From the cell containing the given text, extract its center point as [X, Y] coordinate. 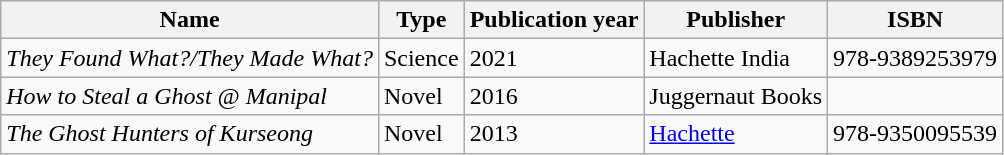
ISBN [916, 20]
978-9350095539 [916, 134]
Publication year [554, 20]
Hachette [736, 134]
2021 [554, 58]
2016 [554, 96]
They Found What?/They Made What? [190, 58]
Publisher [736, 20]
The Ghost Hunters of Kurseong [190, 134]
Hachette India [736, 58]
Juggernaut Books [736, 96]
2013 [554, 134]
Name [190, 20]
978-9389253979 [916, 58]
Science [421, 58]
How to Steal a Ghost @ Manipal [190, 96]
Type [421, 20]
